Provide the [x, y] coordinate of the cell's center where the given text is located.  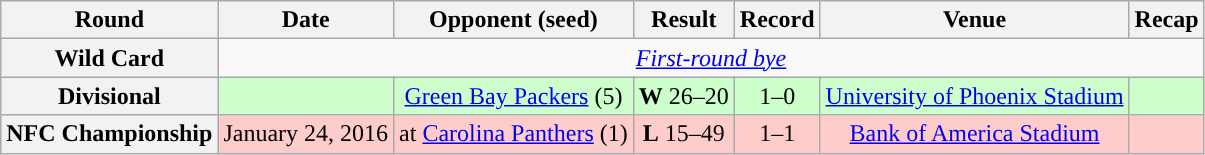
Bank of America Stadium [974, 134]
Record [777, 20]
January 24, 2016 [306, 134]
Venue [974, 20]
W 26–20 [684, 96]
at Carolina Panthers (1) [514, 134]
Recap [1166, 20]
Wild Card [110, 58]
NFC Championship [110, 134]
L 15–49 [684, 134]
Round [110, 20]
Result [684, 20]
Date [306, 20]
1–0 [777, 96]
First-round bye [711, 58]
Green Bay Packers (5) [514, 96]
University of Phoenix Stadium [974, 96]
1–1 [777, 134]
Divisional [110, 96]
Opponent (seed) [514, 20]
